Locate the cell with the specified text and output its [x, y] center coordinate. 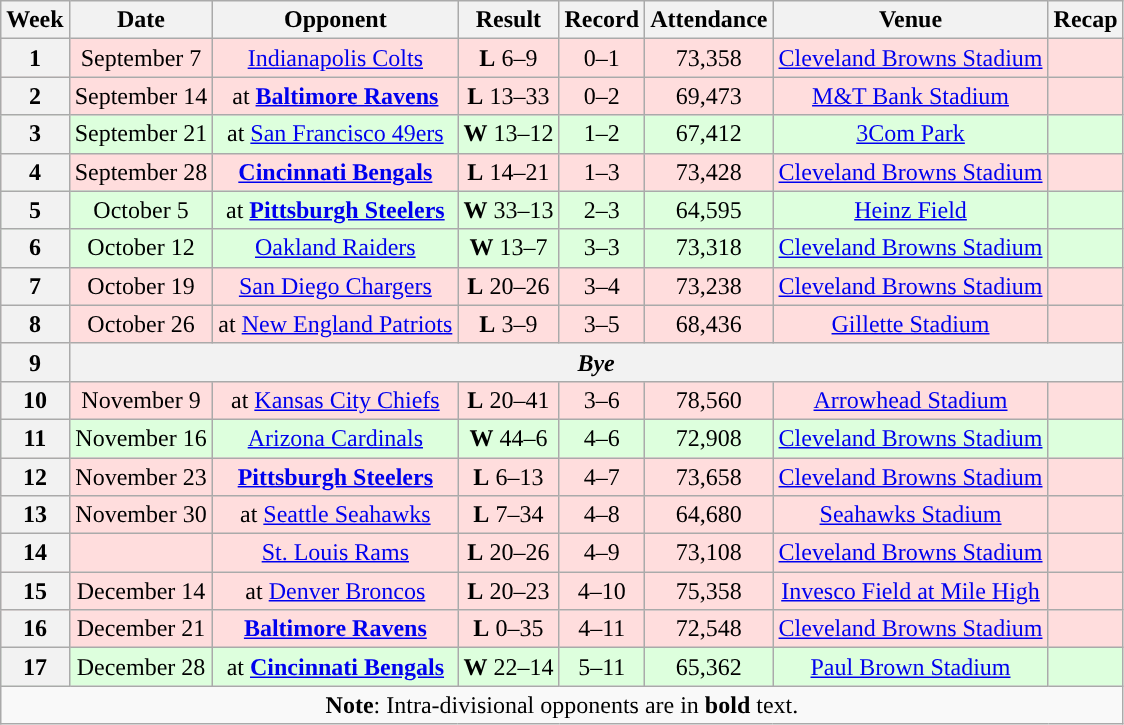
4–7 [602, 477]
L 13–33 [508, 96]
W 13–12 [508, 134]
7 [35, 286]
December 21 [141, 629]
W 44–6 [508, 438]
69,473 [709, 96]
Arizona Cardinals [336, 438]
Recap [1086, 20]
73,108 [709, 553]
Heinz Field [910, 210]
3–3 [602, 248]
at Denver Broncos [336, 591]
October 5 [141, 210]
December 14 [141, 591]
Attendance [709, 20]
78,560 [709, 400]
9 [35, 362]
M&T Bank Stadium [910, 96]
September 14 [141, 96]
3 [35, 134]
at New England Patriots [336, 324]
Oakland Raiders [336, 248]
65,362 [709, 667]
L 3–9 [508, 324]
73,238 [709, 286]
1–2 [602, 134]
Opponent [336, 20]
Baltimore Ravens [336, 629]
4 [35, 172]
October 12 [141, 248]
September 28 [141, 172]
Paul Brown Stadium [910, 667]
San Diego Chargers [336, 286]
12 [35, 477]
64,680 [709, 515]
17 [35, 667]
1–3 [602, 172]
4–9 [602, 553]
L 6–9 [508, 58]
November 9 [141, 400]
at Kansas City Chiefs [336, 400]
Invesco Field at Mile High [910, 591]
Note: Intra-divisional opponents are in bold text. [562, 705]
73,318 [709, 248]
67,412 [709, 134]
Date [141, 20]
at Pittsburgh Steelers [336, 210]
1 [35, 58]
0–2 [602, 96]
8 [35, 324]
4–10 [602, 591]
Venue [910, 20]
December 28 [141, 667]
14 [35, 553]
Indianapolis Colts [336, 58]
at Seattle Seahawks [336, 515]
Result [508, 20]
L 7–34 [508, 515]
October 26 [141, 324]
Record [602, 20]
September 7 [141, 58]
Pittsburgh Steelers [336, 477]
73,428 [709, 172]
72,548 [709, 629]
72,908 [709, 438]
2–3 [602, 210]
73,658 [709, 477]
November 30 [141, 515]
3–5 [602, 324]
at Cincinnati Bengals [336, 667]
L 20–23 [508, 591]
L 14–21 [508, 172]
at Baltimore Ravens [336, 96]
Gillette Stadium [910, 324]
6 [35, 248]
3–4 [602, 286]
68,436 [709, 324]
at San Francisco 49ers [336, 134]
3–6 [602, 400]
2 [35, 96]
L 0–35 [508, 629]
W 33–13 [508, 210]
November 16 [141, 438]
St. Louis Rams [336, 553]
0–1 [602, 58]
Bye [596, 362]
Week [35, 20]
16 [35, 629]
15 [35, 591]
10 [35, 400]
L 20–41 [508, 400]
Cincinnati Bengals [336, 172]
5 [35, 210]
November 23 [141, 477]
Seahawks Stadium [910, 515]
13 [35, 515]
W 13–7 [508, 248]
L 6–13 [508, 477]
October 19 [141, 286]
11 [35, 438]
75,358 [709, 591]
64,595 [709, 210]
4–6 [602, 438]
73,358 [709, 58]
3Com Park [910, 134]
Arrowhead Stadium [910, 400]
5–11 [602, 667]
4–8 [602, 515]
4–11 [602, 629]
September 21 [141, 134]
W 22–14 [508, 667]
